Find where the given text appears and provide that cell's center as [x, y] coordinate. 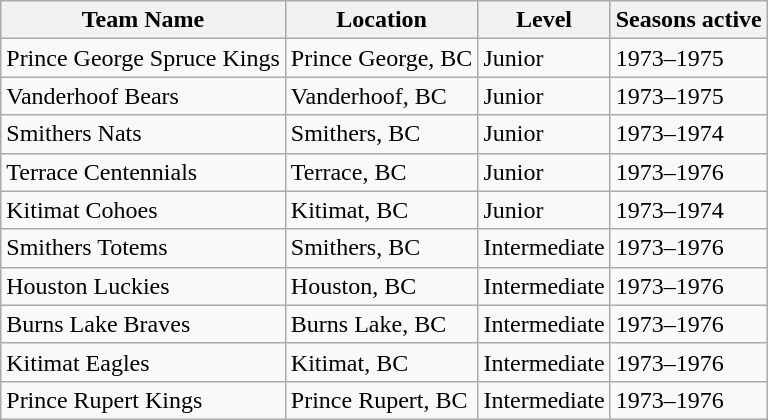
Burns Lake, BC [382, 324]
Terrace, BC [382, 172]
Smithers Totems [144, 248]
Kitimat Cohoes [144, 210]
Prince George, BC [382, 58]
Vanderhoof Bears [144, 96]
Terrace Centennials [144, 172]
Vanderhoof, BC [382, 96]
Prince George Spruce Kings [144, 58]
Location [382, 20]
Seasons active [688, 20]
Smithers Nats [144, 134]
Team Name [144, 20]
Level [544, 20]
Prince Rupert, BC [382, 400]
Kitimat Eagles [144, 362]
Burns Lake Braves [144, 324]
Prince Rupert Kings [144, 400]
Houston Luckies [144, 286]
Houston, BC [382, 286]
